Pinpoint the cell where the given text exists, returning its [x, y] midpoint coordinate. 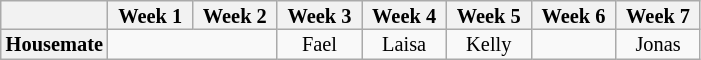
Kelly [488, 44]
Housemate [54, 44]
Fael [320, 44]
Week 3 [320, 14]
Week 7 [658, 14]
Jonas [658, 44]
Week 6 [574, 14]
Week 5 [488, 14]
Week 2 [234, 14]
Week 4 [404, 14]
Laisa [404, 44]
Week 1 [150, 14]
